Return (X, Y) of the center of cell containing provided text 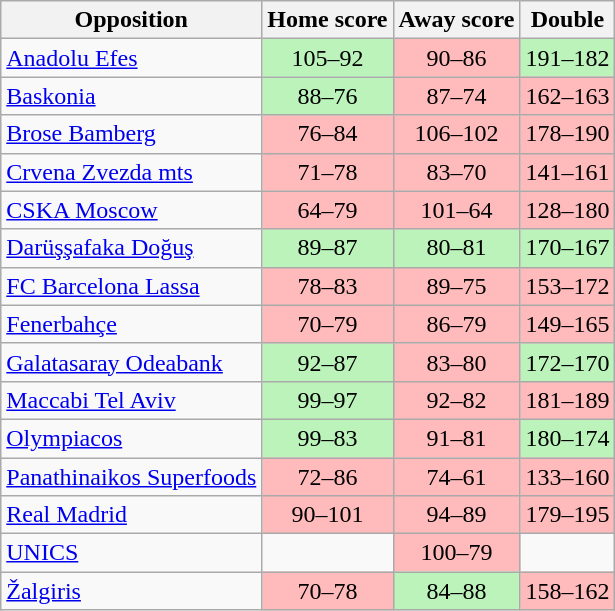
78–83 (328, 286)
Panathinaikos Superfoods (132, 477)
74–61 (456, 477)
Double (568, 20)
133–160 (568, 477)
179–195 (568, 515)
UNICS (132, 553)
181–189 (568, 400)
91–81 (456, 438)
Olympiacos (132, 438)
Anadolu Efes (132, 58)
99–83 (328, 438)
Fenerbahçe (132, 324)
70–78 (328, 591)
128–180 (568, 210)
Real Madrid (132, 515)
71–78 (328, 172)
CSKA Moscow (132, 210)
172–170 (568, 362)
70–79 (328, 324)
Galatasaray Odeabank (132, 362)
90–101 (328, 515)
72–86 (328, 477)
Opposition (132, 20)
99–97 (328, 400)
105–92 (328, 58)
Maccabi Tel Aviv (132, 400)
64–79 (328, 210)
Baskonia (132, 96)
92–87 (328, 362)
83–70 (456, 172)
Žalgiris (132, 591)
FC Barcelona Lassa (132, 286)
94–89 (456, 515)
88–76 (328, 96)
89–87 (328, 248)
Home score (328, 20)
76–84 (328, 134)
Away score (456, 20)
92–82 (456, 400)
178–190 (568, 134)
158–162 (568, 591)
191–182 (568, 58)
106–102 (456, 134)
87–74 (456, 96)
89–75 (456, 286)
149–165 (568, 324)
90–86 (456, 58)
101–64 (456, 210)
141–161 (568, 172)
162–163 (568, 96)
100–79 (456, 553)
170–167 (568, 248)
Brose Bamberg (132, 134)
83–80 (456, 362)
80–81 (456, 248)
180–174 (568, 438)
84–88 (456, 591)
86–79 (456, 324)
153–172 (568, 286)
Darüşşafaka Doğuş (132, 248)
Crvena Zvezda mts (132, 172)
